Identify which cell holds the provided text, then report its [X, Y] central coordinate. 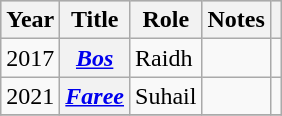
2021 [30, 96]
Year [30, 20]
Title [95, 20]
2017 [30, 58]
Role [166, 20]
Bos [95, 58]
Raidh [166, 58]
Faree [95, 96]
Notes [236, 20]
Suhail [166, 96]
